Detect which cell encompasses the target text, then output its [x, y] center coordinate. 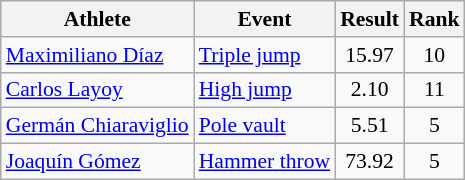
5.51 [370, 126]
Result [370, 19]
High jump [264, 90]
10 [434, 55]
Maximiliano Díaz [98, 55]
Joaquín Gómez [98, 162]
Rank [434, 19]
Athlete [98, 19]
Event [264, 19]
73.92 [370, 162]
15.97 [370, 55]
11 [434, 90]
Hammer throw [264, 162]
Carlos Layoy [98, 90]
Pole vault [264, 126]
Triple jump [264, 55]
2.10 [370, 90]
Germán Chiaraviglio [98, 126]
